Capture the cell that displays the provided text and extract its [X, Y] central coordinate. 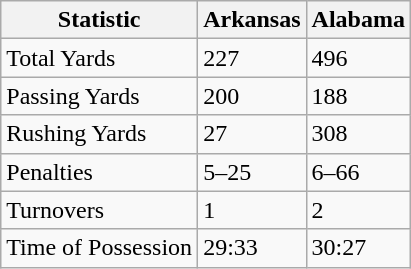
27 [252, 134]
Passing Yards [100, 96]
Turnovers [100, 210]
188 [358, 96]
Statistic [100, 20]
Penalties [100, 172]
227 [252, 58]
30:27 [358, 248]
200 [252, 96]
1 [252, 210]
308 [358, 134]
Total Yards [100, 58]
5–25 [252, 172]
6–66 [358, 172]
Alabama [358, 20]
29:33 [252, 248]
2 [358, 210]
Rushing Yards [100, 134]
Time of Possession [100, 248]
Arkansas [252, 20]
496 [358, 58]
